Pinpoint the cell where the given text exists, returning its (X, Y) midpoint coordinate. 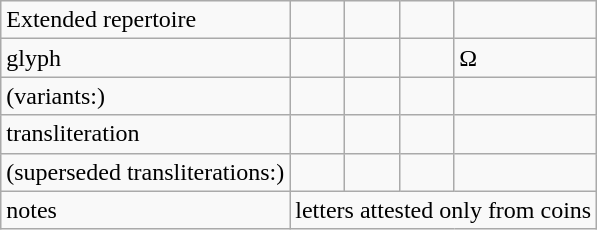
(superseded transliterations:) (146, 172)
letters attested only from coins (444, 210)
Extended repertoire (146, 20)
Ω (526, 58)
glyph (146, 58)
transliteration (146, 134)
(variants:) (146, 96)
notes (146, 210)
